Find where the given text appears and provide that cell's center as (X, Y) coordinate. 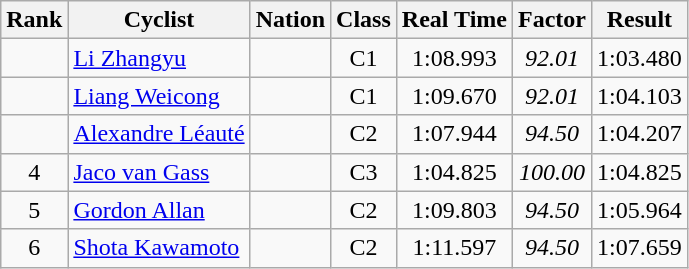
Liang Weicong (159, 96)
5 (34, 210)
4 (34, 172)
6 (34, 248)
1:07.944 (454, 134)
1:04.207 (640, 134)
Rank (34, 20)
1:11.597 (454, 248)
Li Zhangyu (159, 58)
1:07.659 (640, 248)
Class (364, 20)
100.00 (552, 172)
Shota Kawamoto (159, 248)
1:03.480 (640, 58)
1:04.103 (640, 96)
Factor (552, 20)
Jaco van Gass (159, 172)
1:05.964 (640, 210)
Alexandre Léauté (159, 134)
Nation (290, 20)
1:09.670 (454, 96)
C3 (364, 172)
Result (640, 20)
1:09.803 (454, 210)
Cyclist (159, 20)
Gordon Allan (159, 210)
Real Time (454, 20)
1:08.993 (454, 58)
